Output the (X, Y) coordinate of the center of the cell containing the given text.  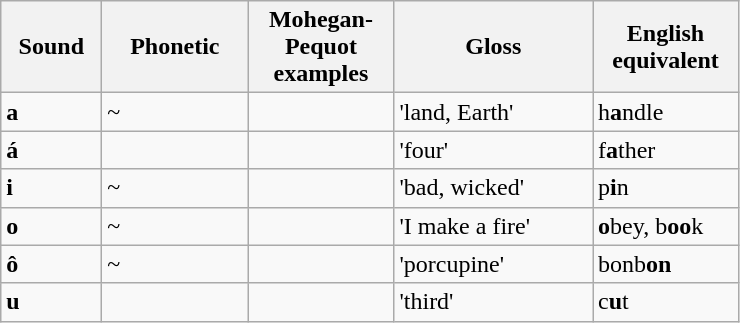
o (52, 226)
Phonetic (175, 47)
'four' (494, 150)
á (52, 150)
u (52, 302)
'land, Earth' (494, 112)
i (52, 188)
Mohegan-Pequot examples (321, 47)
father (665, 150)
obey, book (665, 226)
cut (665, 302)
a (52, 112)
Sound (52, 47)
bonbon (665, 264)
pin (665, 188)
'porcupine' (494, 264)
'I make a fire' (494, 226)
ô (52, 264)
handle (665, 112)
English equivalent (665, 47)
'bad, wicked' (494, 188)
Gloss (494, 47)
'third' (494, 302)
